Extract the (x, y) coordinate from the center of the cell holding the provided text.  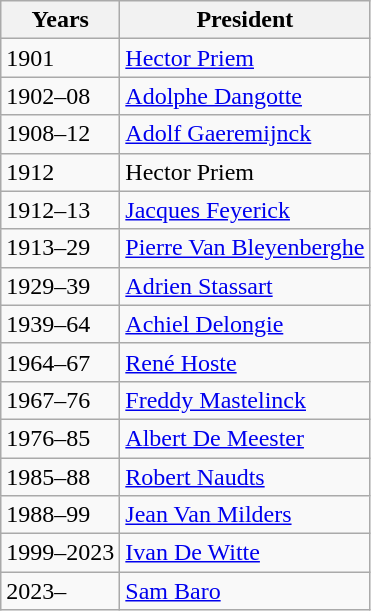
1912–13 (60, 210)
1985–88 (60, 477)
Achiel Delongie (245, 324)
1902–08 (60, 96)
Freddy Mastelinck (245, 400)
1967–76 (60, 400)
Adolphe Dangotte (245, 96)
1929–39 (60, 286)
Jacques Feyerick (245, 210)
1988–99 (60, 515)
1939–64 (60, 324)
1976–85 (60, 438)
Adolf Gaeremijnck (245, 134)
Albert De Meester (245, 438)
President (245, 20)
René Hoste (245, 362)
1912 (60, 172)
Years (60, 20)
2023– (60, 591)
1913–29 (60, 248)
Ivan De Witte (245, 553)
Adrien Stassart (245, 286)
Sam Baro (245, 591)
Pierre Van Bleyenberghe (245, 248)
1908–12 (60, 134)
1901 (60, 58)
1964–67 (60, 362)
1999–2023 (60, 553)
Robert Naudts (245, 477)
Jean Van Milders (245, 515)
